For the text-containing cell, return its midpoint in (x, y) coordinate format. 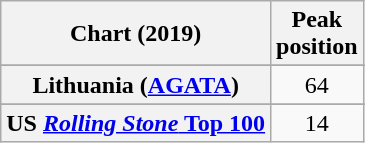
US Rolling Stone Top 100 (136, 123)
14 (317, 123)
Peakposition (317, 34)
64 (317, 85)
Chart (2019) (136, 34)
Lithuania (AGATA) (136, 85)
